Scan for the cell matching the given text and deliver its (x, y) coordinate at center. 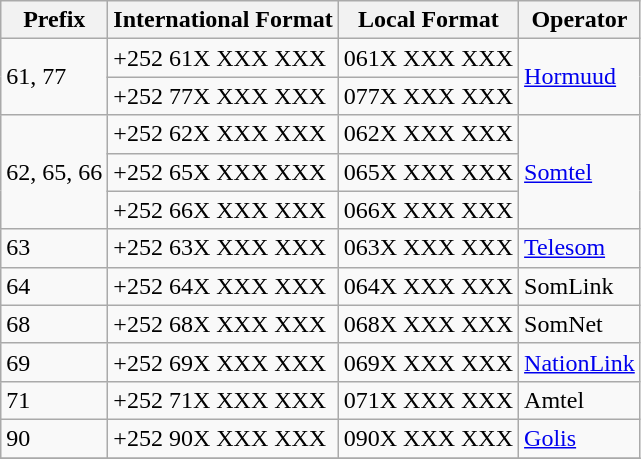
64 (54, 286)
+252 66X XXX XXX (223, 210)
065X XXX XXX (428, 172)
+252 61X XXX XXX (223, 58)
SomNet (580, 324)
+252 69X XXX XXX (223, 362)
069X XXX XXX (428, 362)
068X XXX XXX (428, 324)
+252 62X XXX XXX (223, 134)
077X XXX XXX (428, 96)
62, 65, 66 (54, 172)
+252 63X XXX XXX (223, 248)
69 (54, 362)
+252 77X XXX XXX (223, 96)
Amtel (580, 400)
Somtel (580, 172)
Local Format (428, 20)
SomLink (580, 286)
International Format (223, 20)
+252 68X XXX XXX (223, 324)
+252 64X XXX XXX (223, 286)
63 (54, 248)
61, 77 (54, 77)
Operator (580, 20)
68 (54, 324)
Hormuud (580, 77)
064X XXX XXX (428, 286)
062X XXX XXX (428, 134)
71 (54, 400)
NationLink (580, 362)
+252 71X XXX XXX (223, 400)
071X XXX XXX (428, 400)
063X XXX XXX (428, 248)
Golis (580, 438)
066X XXX XXX (428, 210)
+252 90X XXX XXX (223, 438)
061X XXX XXX (428, 58)
+252 65X XXX XXX (223, 172)
Prefix (54, 20)
090X XXX XXX (428, 438)
90 (54, 438)
Telesom (580, 248)
